Pinpoint the cell where the given text exists, returning its (x, y) midpoint coordinate. 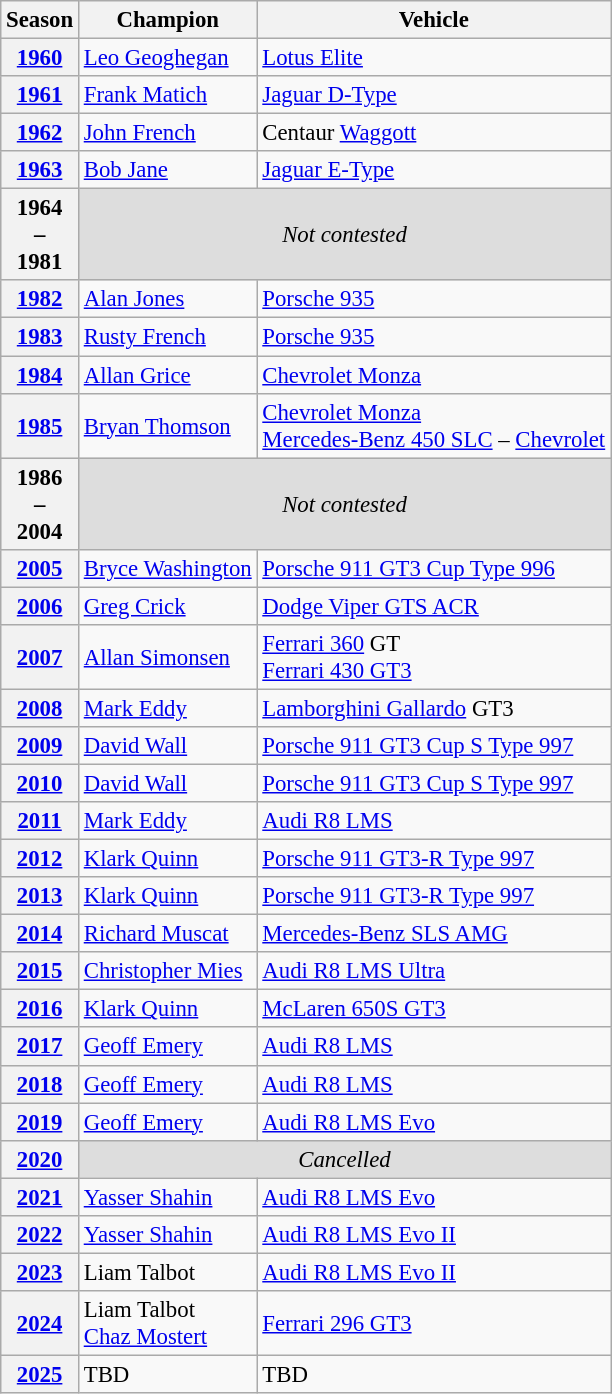
1961 (40, 95)
1963 (40, 170)
2019 (40, 1122)
Frank Matich (168, 95)
Bryce Washington (168, 568)
John French (168, 133)
2024 (40, 1324)
Chevrolet Monza (434, 375)
2007 (40, 658)
Season (40, 20)
Greg Crick (168, 606)
2008 (40, 708)
Leo Geoghegan (168, 58)
Ferrari 360 GTFerrari 430 GT3 (434, 658)
1962 (40, 133)
Richard Muscat (168, 934)
Jaguar E-Type (434, 170)
Champion (168, 20)
Centaur Waggott (434, 133)
Allan Grice (168, 375)
2005 (40, 568)
Mercedes-Benz SLS AMG (434, 934)
Porsche 911 GT3 Cup Type 996 (434, 568)
Rusty French (168, 337)
1984 (40, 375)
2013 (40, 896)
Dodge Viper GTS ACR (434, 606)
2006 (40, 606)
2016 (40, 1009)
2022 (40, 1235)
Ferrari 296 GT3 (434, 1324)
Bob Jane (168, 170)
Alan Jones (168, 299)
McLaren 650S GT3 (434, 1009)
1986–2004 (40, 504)
2011 (40, 821)
1964–1981 (40, 235)
1960 (40, 58)
Liam Talbot Chaz Mostert (168, 1324)
Bryan Thomson (168, 426)
1985 (40, 426)
Jaguar D-Type (434, 95)
2015 (40, 971)
Allan Simonsen (168, 658)
2025 (40, 1374)
2012 (40, 859)
Cancelled (344, 1159)
2009 (40, 746)
Christopher Mies (168, 971)
2023 (40, 1272)
1982 (40, 299)
2018 (40, 1084)
Lotus Elite (434, 58)
Lamborghini Gallardo GT3 (434, 708)
2017 (40, 1047)
2014 (40, 934)
Chevrolet Monza Mercedes-Benz 450 SLC – Chevrolet (434, 426)
Liam Talbot (168, 1272)
2020 (40, 1159)
Audi R8 LMS Ultra (434, 971)
2021 (40, 1197)
1983 (40, 337)
2010 (40, 783)
Vehicle (434, 20)
